Provide the [x, y] coordinate of the cell's center where the given text is located.  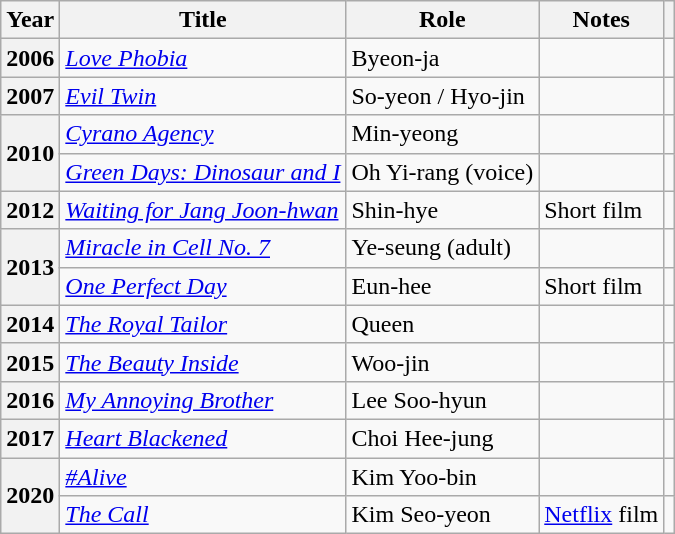
Miracle in Cell No. 7 [203, 248]
One Perfect Day [203, 286]
2007 [30, 96]
Byeon-ja [442, 58]
Kim Seo-yeon [442, 515]
The Beauty Inside [203, 362]
Title [203, 20]
Cyrano Agency [203, 134]
Evil Twin [203, 96]
Shin-hye [442, 210]
2014 [30, 324]
Eun-hee [442, 286]
Woo-jin [442, 362]
Ye-seung (adult) [442, 248]
Love Phobia [203, 58]
So-yeon / Hyo-jin [442, 96]
Choi Hee-jung [442, 438]
Year [30, 20]
My Annoying Brother [203, 400]
2017 [30, 438]
2012 [30, 210]
Lee Soo-hyun [442, 400]
Netflix film [602, 515]
Min-yeong [442, 134]
2010 [30, 153]
2020 [30, 496]
#Alive [203, 477]
Waiting for Jang Joon-hwan [203, 210]
The Royal Tailor [203, 324]
2015 [30, 362]
2013 [30, 267]
Oh Yi-rang (voice) [442, 172]
Heart Blackened [203, 438]
Notes [602, 20]
Role [442, 20]
Queen [442, 324]
Kim Yoo-bin [442, 477]
2006 [30, 58]
2016 [30, 400]
Green Days: Dinosaur and I [203, 172]
The Call [203, 515]
